Search for the cell housing the specified text and yield its (x, y) center coordinate. 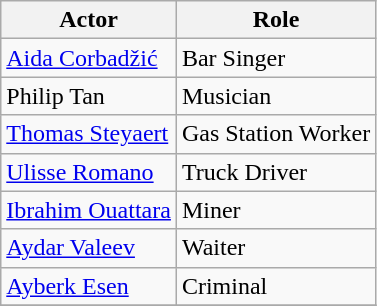
Criminal (276, 286)
Ayberk Esen (89, 286)
Aydar Valeev (89, 248)
Ulisse Romano (89, 172)
Aida Corbadžić (89, 58)
Thomas Steyaert (89, 134)
Waiter (276, 248)
Ibrahim Ouattara (89, 210)
Bar Singer (276, 58)
Truck Driver (276, 172)
Miner (276, 210)
Actor (89, 20)
Philip Tan (89, 96)
Musician (276, 96)
Role (276, 20)
Gas Station Worker (276, 134)
